Output the [x, y] coordinate of the center of the cell containing the given text.  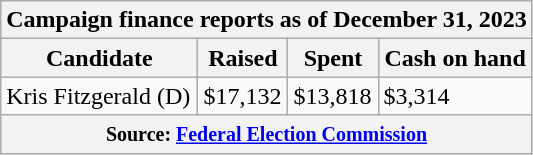
Candidate [100, 58]
Source: Federal Election Commission [266, 134]
$17,132 [243, 96]
Raised [243, 58]
Spent [333, 58]
Campaign finance reports as of December 31, 2023 [266, 20]
$13,818 [333, 96]
Kris Fitzgerald (D) [100, 96]
$3,314 [455, 96]
Cash on hand [455, 58]
